Capture the cell that displays the provided text and extract its (X, Y) central coordinate. 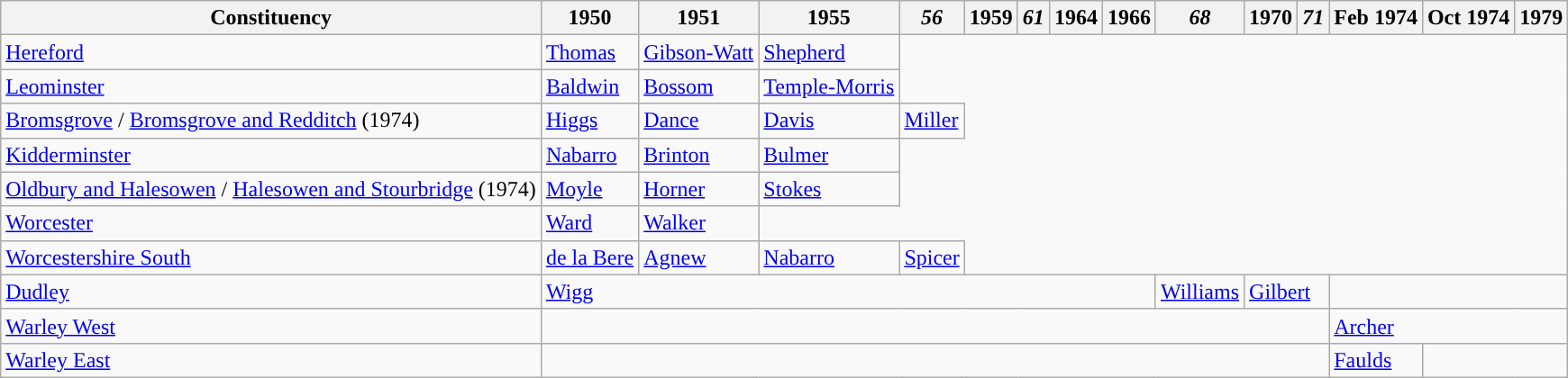
Archer (1449, 326)
Wigg (848, 292)
Dudley (271, 292)
Bulmer (829, 155)
Feb 1974 (1376, 18)
71 (1314, 18)
Bromsgrove / Bromsgrove and Redditch (1974) (271, 121)
de la Bere (589, 257)
Temple-Morris (829, 86)
Baldwin (589, 86)
Kidderminster (271, 155)
Davis (829, 121)
1970 (1271, 18)
Dance (699, 121)
1959 (991, 18)
Thomas (589, 52)
Walker (699, 223)
Gibson-Watt (699, 52)
61 (1033, 18)
Brinton (699, 155)
Moyle (589, 189)
Bossom (699, 86)
Warley West (271, 326)
Constituency (271, 18)
Horner (699, 189)
1951 (699, 18)
Shepherd (829, 52)
1979 (1541, 18)
Worcester (271, 223)
Worcestershire South (271, 257)
Higgs (589, 121)
Leominster (271, 86)
1966 (1128, 18)
Agnew (699, 257)
Williams (1199, 292)
1950 (589, 18)
Warley East (271, 360)
Gilbert (1287, 292)
Hereford (271, 52)
Faulds (1376, 360)
Ward (589, 223)
1964 (1076, 18)
56 (932, 18)
68 (1199, 18)
Oct 1974 (1468, 18)
Oldbury and Halesowen / Halesowen and Stourbridge (1974) (271, 189)
1955 (829, 18)
Stokes (829, 189)
Miller (932, 121)
Spicer (932, 257)
